Scan for the cell matching the given text and deliver its (x, y) coordinate at center. 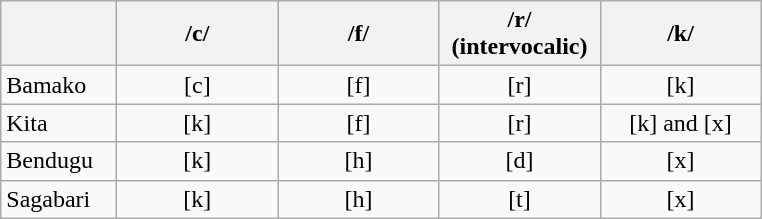
[c] (198, 85)
[k] and [x] (680, 123)
/k/ (680, 34)
/c/ (198, 34)
Kita (59, 123)
Sagabari (59, 199)
[t] (520, 199)
[d] (520, 161)
Bendugu (59, 161)
/f/ (358, 34)
Bamako (59, 85)
/r/ (intervocalic) (520, 34)
